Locate the cell with the specified text and output its [x, y] center coordinate. 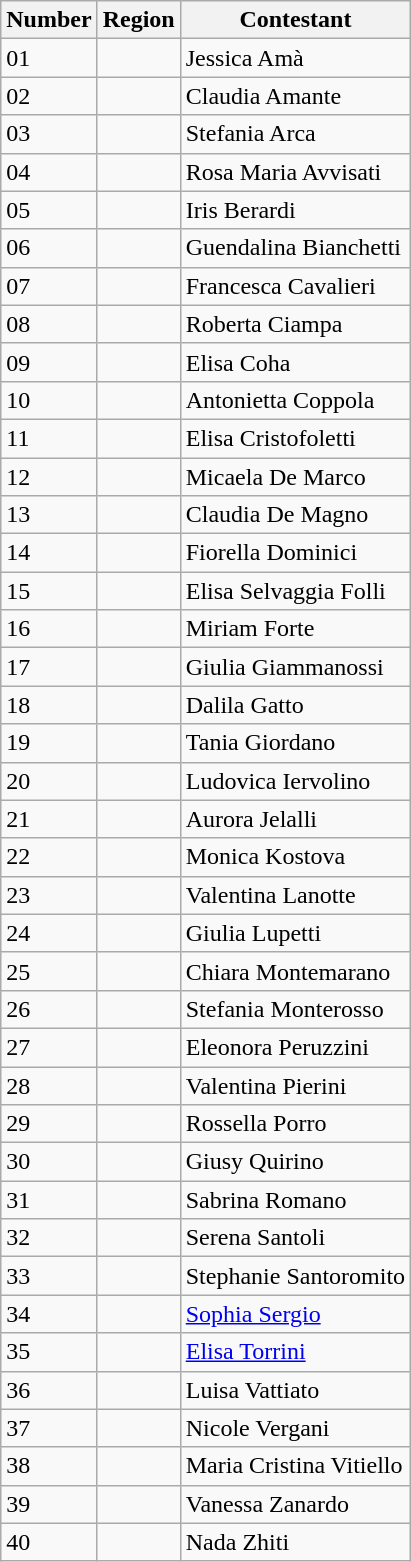
32 [49, 1238]
Elisa Cristofoletti [295, 438]
Stephanie Santoromito [295, 1276]
Valentina Pierini [295, 1085]
23 [49, 895]
29 [49, 1124]
22 [49, 857]
31 [49, 1200]
Elisa Selvaggia Folli [295, 591]
Guendalina Bianchetti [295, 248]
Giulia Lupetti [295, 933]
11 [49, 438]
35 [49, 1352]
Miriam Forte [295, 629]
25 [49, 971]
26 [49, 1009]
Monica Kostova [295, 857]
Stefania Arca [295, 134]
Iris Berardi [295, 210]
Tania Giordano [295, 743]
01 [49, 58]
03 [49, 134]
Number [49, 20]
18 [49, 705]
Fiorella Dominici [295, 553]
Jessica Amà [295, 58]
24 [49, 933]
Giulia Giammanossi [295, 667]
14 [49, 553]
Eleonora Peruzzini [295, 1047]
04 [49, 172]
07 [49, 286]
09 [49, 362]
Luisa Vattiato [295, 1390]
37 [49, 1428]
15 [49, 591]
Ludovica Iervolino [295, 781]
Elisa Coha [295, 362]
Dalila Gatto [295, 705]
40 [49, 1542]
20 [49, 781]
Rossella Porro [295, 1124]
Aurora Jelalli [295, 819]
02 [49, 96]
34 [49, 1314]
Claudia Amante [295, 96]
36 [49, 1390]
Giusy Quirino [295, 1162]
21 [49, 819]
Contestant [295, 20]
17 [49, 667]
Region [138, 20]
13 [49, 515]
Antonietta Coppola [295, 400]
38 [49, 1466]
16 [49, 629]
Stefania Monterosso [295, 1009]
Rosa Maria Avvisati [295, 172]
Roberta Ciampa [295, 324]
19 [49, 743]
Sophia Sergio [295, 1314]
Nada Zhiti [295, 1542]
05 [49, 210]
Vanessa Zanardo [295, 1504]
33 [49, 1276]
28 [49, 1085]
Serena Santoli [295, 1238]
30 [49, 1162]
Chiara Montemarano [295, 971]
Francesca Cavalieri [295, 286]
27 [49, 1047]
Valentina Lanotte [295, 895]
Maria Cristina Vitiello [295, 1466]
Nicole Vergani [295, 1428]
12 [49, 477]
08 [49, 324]
06 [49, 248]
Elisa Torrini [295, 1352]
39 [49, 1504]
Claudia De Magno [295, 515]
10 [49, 400]
Micaela De Marco [295, 477]
Sabrina Romano [295, 1200]
